Find where the given text appears and provide that cell's center as [x, y] coordinate. 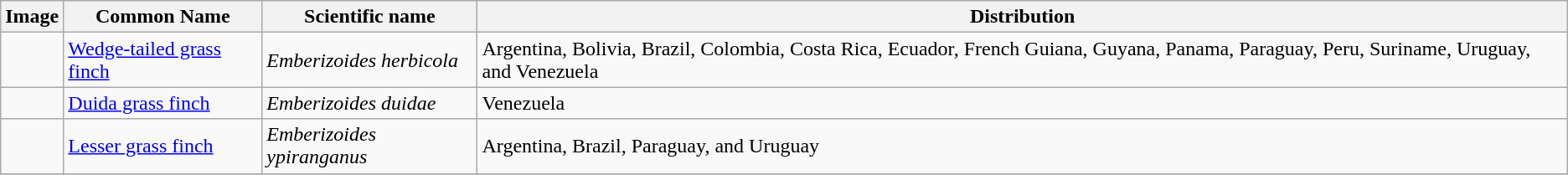
Image [32, 17]
Scientific name [370, 17]
Wedge-tailed grass finch [162, 60]
Common Name [162, 17]
Emberizoides duidae [370, 103]
Argentina, Brazil, Paraguay, and Uruguay [1022, 146]
Venezuela [1022, 103]
Distribution [1022, 17]
Emberizoides ypiranganus [370, 146]
Emberizoides herbicola [370, 60]
Argentina, Bolivia, Brazil, Colombia, Costa Rica, Ecuador, French Guiana, Guyana, Panama, Paraguay, Peru, Suriname, Uruguay, and Venezuela [1022, 60]
Duida grass finch [162, 103]
Lesser grass finch [162, 146]
